For the text-containing cell, return its midpoint in (x, y) coordinate format. 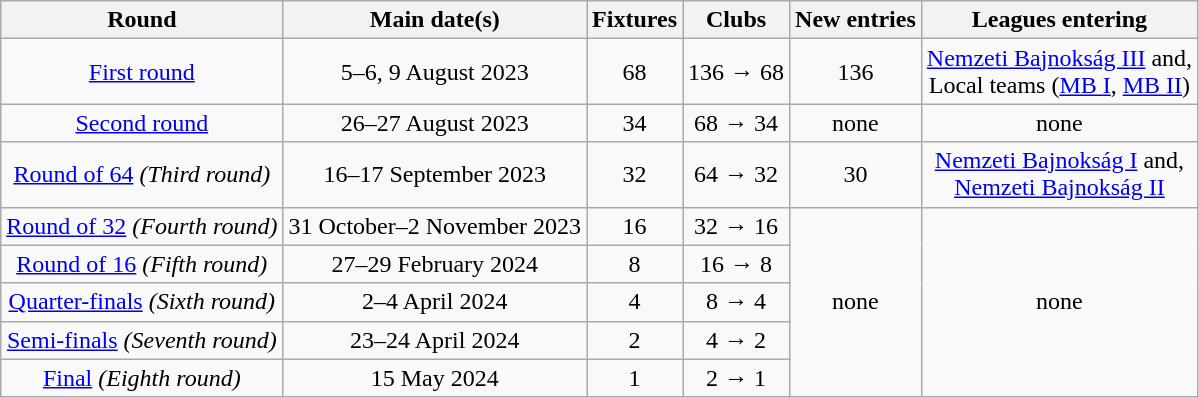
26–27 August 2023 (435, 123)
Final (Eighth round) (142, 378)
4 → 2 (736, 340)
15 May 2024 (435, 378)
5–6, 9 August 2023 (435, 72)
34 (635, 123)
4 (635, 302)
16–17 September 2023 (435, 174)
16 (635, 226)
31 October–2 November 2023 (435, 226)
2 → 1 (736, 378)
27–29 February 2024 (435, 264)
Clubs (736, 20)
First round (142, 72)
136 → 68 (736, 72)
8 → 4 (736, 302)
23–24 April 2024 (435, 340)
Round of 32 (Fourth round) (142, 226)
Nemzeti Bajnokság I and,Nemzeti Bajnokság II (1059, 174)
68 → 34 (736, 123)
Quarter-finals (Sixth round) (142, 302)
32 (635, 174)
Round of 64 (Third round) (142, 174)
8 (635, 264)
64 → 32 (736, 174)
16 → 8 (736, 264)
Fixtures (635, 20)
Second round (142, 123)
1 (635, 378)
Round (142, 20)
Round of 16 (Fifth round) (142, 264)
Leagues entering (1059, 20)
30 (856, 174)
Semi-finals (Seventh round) (142, 340)
2–4 April 2024 (435, 302)
32 → 16 (736, 226)
136 (856, 72)
68 (635, 72)
2 (635, 340)
New entries (856, 20)
Main date(s) (435, 20)
Nemzeti Bajnokság III and,Local teams (MB I, MB II) (1059, 72)
